Extract the (X, Y) coordinate from the center of the cell holding the provided text.  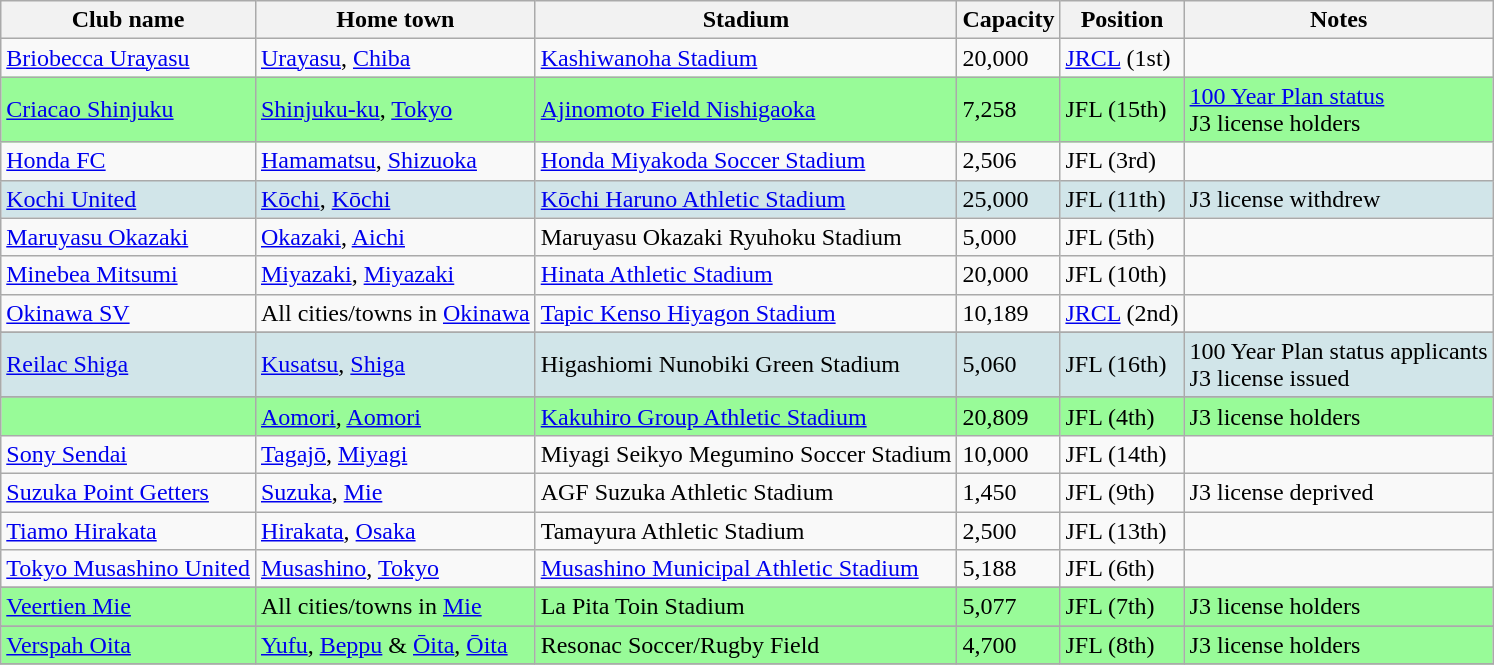
Resonac Soccer/Rugby Field (746, 645)
J3 license withdrew (1338, 199)
JFL (13th) (1122, 531)
Sony Sendai (128, 454)
JFL (16th) (1122, 364)
Tagajō, Miyagi (395, 454)
JFL (6th) (1122, 569)
Minebea Mitsumi (128, 275)
Shinjuku-ku, Tokyo (395, 110)
Yufu, Beppu & Ōita, Ōita (395, 645)
Hirakata, Osaka (395, 531)
10,000 (1008, 454)
JFL (9th) (1122, 492)
Club name (128, 20)
Kusatsu, Shiga (395, 364)
2,506 (1008, 161)
100 Year Plan status applicantsJ3 license issued (1338, 364)
JFL (3rd) (1122, 161)
20,809 (1008, 416)
7,258 (1008, 110)
Honda Miyakoda Soccer Stadium (746, 161)
JFL (15th) (1122, 110)
Tamayura Athletic Stadium (746, 531)
Okinawa SV (128, 313)
100 Year Plan statusJ3 license holders (1338, 110)
4,700 (1008, 645)
Musashino Municipal Athletic Stadium (746, 569)
JRCL (1st) (1122, 58)
Kōchi Haruno Athletic Stadium (746, 199)
Hinata Athletic Stadium (746, 275)
Home town (395, 20)
Ajinomoto Field Nishigaoka (746, 110)
Okazaki, Aichi (395, 237)
Position (1122, 20)
Verspah Oita (128, 645)
Reilac Shiga (128, 364)
Miyazaki, Miyazaki (395, 275)
Kochi United (128, 199)
Stadium (746, 20)
1,450 (1008, 492)
Kakuhiro Group Athletic Stadium (746, 416)
JFL (4th) (1122, 416)
AGF Suzuka Athletic Stadium (746, 492)
J3 license deprived (1338, 492)
5,060 (1008, 364)
Kashiwanoha Stadium (746, 58)
JFL (14th) (1122, 454)
2,500 (1008, 531)
JFL (10th) (1122, 275)
Briobecca Urayasu (128, 58)
Kōchi, Kōchi (395, 199)
Tokyo Musashino United (128, 569)
Maruyasu Okazaki (128, 237)
5,077 (1008, 607)
JFL (8th) (1122, 645)
JFL (5th) (1122, 237)
5,000 (1008, 237)
Aomori, Aomori (395, 416)
Veertien Mie (128, 607)
All cities/towns in Mie (395, 607)
Tiamo Hirakata (128, 531)
Urayasu, Chiba (395, 58)
Honda FC (128, 161)
Suzuka Point Getters (128, 492)
Higashiomi Nunobiki Green Stadium (746, 364)
Musashino, Tokyo (395, 569)
10,189 (1008, 313)
Hamamatsu, Shizuoka (395, 161)
Suzuka, Mie (395, 492)
Capacity (1008, 20)
JFL (7th) (1122, 607)
Maruyasu Okazaki Ryuhoku Stadium (746, 237)
JRCL (2nd) (1122, 313)
Miyagi Seikyo Megumino Soccer Stadium (746, 454)
25,000 (1008, 199)
Notes (1338, 20)
All cities/towns in Okinawa (395, 313)
La Pita Toin Stadium (746, 607)
5,188 (1008, 569)
JFL (11th) (1122, 199)
Tapic Kenso Hiyagon Stadium (746, 313)
Criacao Shinjuku (128, 110)
